Scan for the cell matching the given text and deliver its [x, y] coordinate at center. 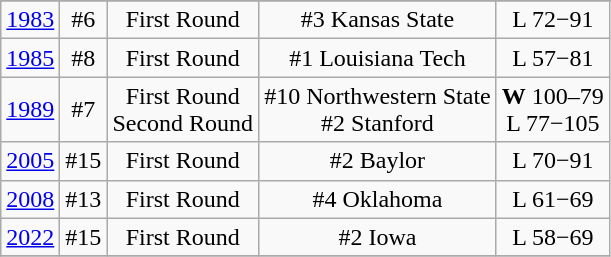
1983 [30, 20]
First RoundSecond Round [183, 110]
#4 Oklahoma [378, 199]
#13 [84, 199]
L 61−69 [552, 199]
1985 [30, 58]
#7 [84, 110]
#3 Kansas State [378, 20]
#8 [84, 58]
#10 Northwestern State#2 Stanford [378, 110]
L 72−91 [552, 20]
L 70−91 [552, 161]
L 57−81 [552, 58]
2022 [30, 237]
2005 [30, 161]
W 100–79L 77−105 [552, 110]
L 58−69 [552, 237]
2008 [30, 199]
1989 [30, 110]
#2 Iowa [378, 237]
#2 Baylor [378, 161]
#1 Louisiana Tech [378, 58]
#6 [84, 20]
